Return [x, y] of the center of cell containing provided text 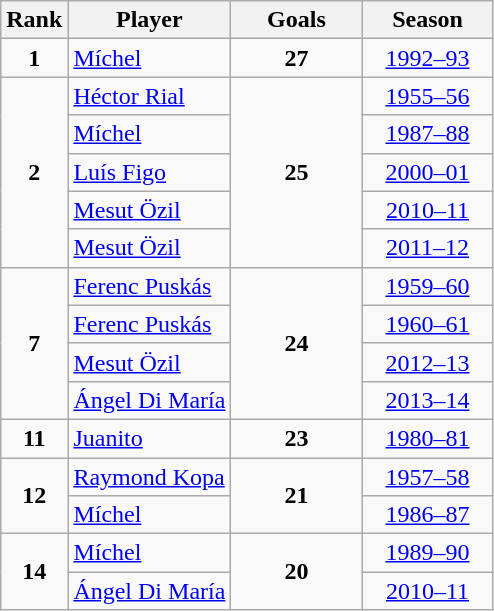
11 [34, 438]
Raymond Kopa [150, 477]
2011–12 [428, 248]
2000–01 [428, 172]
1992–93 [428, 58]
2013–14 [428, 400]
2 [34, 172]
Player [150, 20]
25 [296, 172]
27 [296, 58]
Goals [296, 20]
21 [296, 496]
24 [296, 343]
1955–56 [428, 96]
7 [34, 343]
1957–58 [428, 477]
14 [34, 572]
12 [34, 496]
Season [428, 20]
Luís Figo [150, 172]
1980–81 [428, 438]
1 [34, 58]
2012–13 [428, 362]
1987–88 [428, 134]
1959–60 [428, 286]
23 [296, 438]
1989–90 [428, 553]
1960–61 [428, 324]
1986–87 [428, 515]
Juanito [150, 438]
20 [296, 572]
Rank [34, 20]
Héctor Rial [150, 96]
